Search for the cell housing the specified text and yield its (x, y) center coordinate. 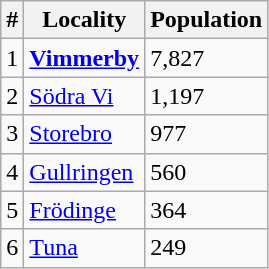
2 (12, 96)
7,827 (206, 58)
Vimmerby (84, 58)
6 (12, 248)
Locality (84, 20)
1,197 (206, 96)
# (12, 20)
4 (12, 172)
Södra Vi (84, 96)
3 (12, 134)
249 (206, 248)
560 (206, 172)
Tuna (84, 248)
Frödinge (84, 210)
5 (12, 210)
Storebro (84, 134)
364 (206, 210)
1 (12, 58)
977 (206, 134)
Gullringen (84, 172)
Population (206, 20)
